For the text-containing cell, return its midpoint in [x, y] coordinate format. 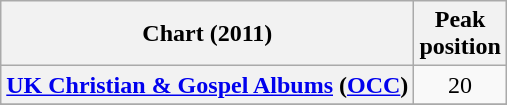
20 [460, 85]
Peak position [460, 34]
UK Christian & Gospel Albums (OCC) [208, 85]
Chart (2011) [208, 34]
